Pinpoint the cell where the given text exists, returning its (x, y) midpoint coordinate. 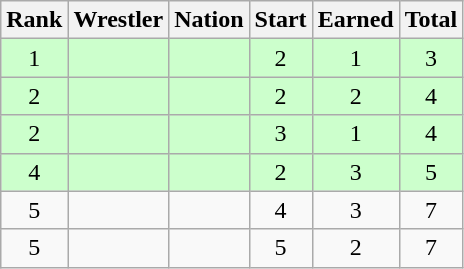
Nation (209, 20)
Earned (356, 20)
Rank (34, 20)
Wrestler (118, 20)
Total (431, 20)
Start (280, 20)
